Output the (x, y) coordinate of the center of the cell containing the given text.  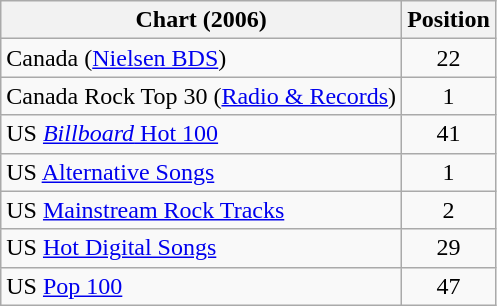
US Hot Digital Songs (202, 248)
US Alternative Songs (202, 172)
2 (449, 210)
22 (449, 58)
29 (449, 248)
Canada (Nielsen BDS) (202, 58)
Position (449, 20)
Canada Rock Top 30 (Radio & Records) (202, 96)
US Mainstream Rock Tracks (202, 210)
Chart (2006) (202, 20)
41 (449, 134)
47 (449, 286)
US Billboard Hot 100 (202, 134)
US Pop 100 (202, 286)
